Locate the cell with the specified text and output its [x, y] center coordinate. 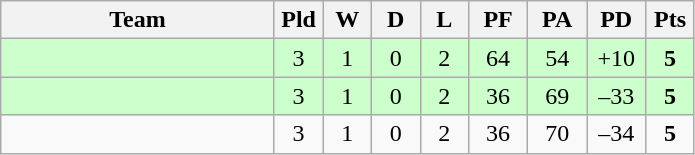
L [444, 20]
PF [498, 20]
Team [138, 20]
W [348, 20]
–33 [616, 96]
64 [498, 58]
69 [558, 96]
54 [558, 58]
D [396, 20]
–34 [616, 134]
+10 [616, 58]
PA [558, 20]
Pts [670, 20]
Pld [298, 20]
PD [616, 20]
70 [558, 134]
